Search for the cell housing the specified text and yield its [x, y] center coordinate. 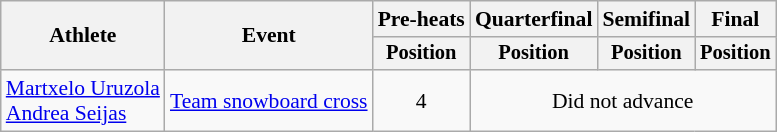
Quarterfinal [534, 19]
Pre-heats [422, 19]
Final [735, 19]
Did not advance [623, 100]
4 [422, 100]
Team snowboard cross [269, 100]
Athlete [83, 36]
Semifinal [646, 19]
Martxelo UruzolaAndrea Seijas [83, 100]
Event [269, 36]
